Identify which cell holds the provided text, then report its [X, Y] central coordinate. 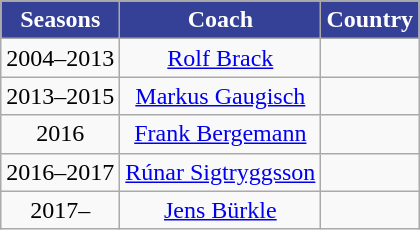
2016–2017 [60, 172]
Rolf Brack [220, 58]
2013–2015 [60, 96]
Coach [220, 20]
Rúnar Sigtryggsson [220, 172]
Markus Gaugisch [220, 96]
2017– [60, 210]
Seasons [60, 20]
Jens Bürkle [220, 210]
Country [370, 20]
Frank Bergemann [220, 134]
2004–2013 [60, 58]
2016 [60, 134]
